Detect which cell encompasses the target text, then output its (X, Y) center coordinate. 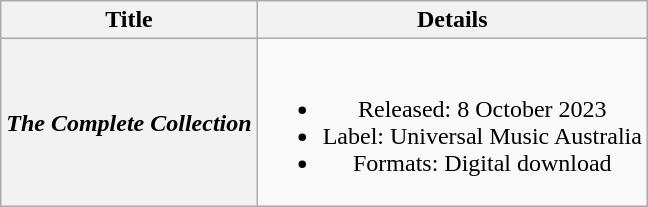
Title (129, 20)
The Complete Collection (129, 122)
Released: 8 October 2023Label: Universal Music AustraliaFormats: Digital download (452, 122)
Details (452, 20)
